Find where the given text appears and provide that cell's center as [x, y] coordinate. 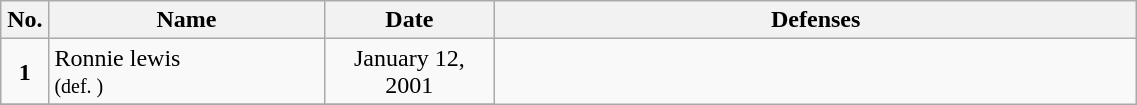
No. [25, 20]
1 [25, 72]
Name [186, 20]
Date [409, 20]
January 12, 2001 [409, 72]
Defenses [816, 20]
Ronnie lewis(def. ) [186, 72]
